Pinpoint the cell where the given text exists, returning its [x, y] midpoint coordinate. 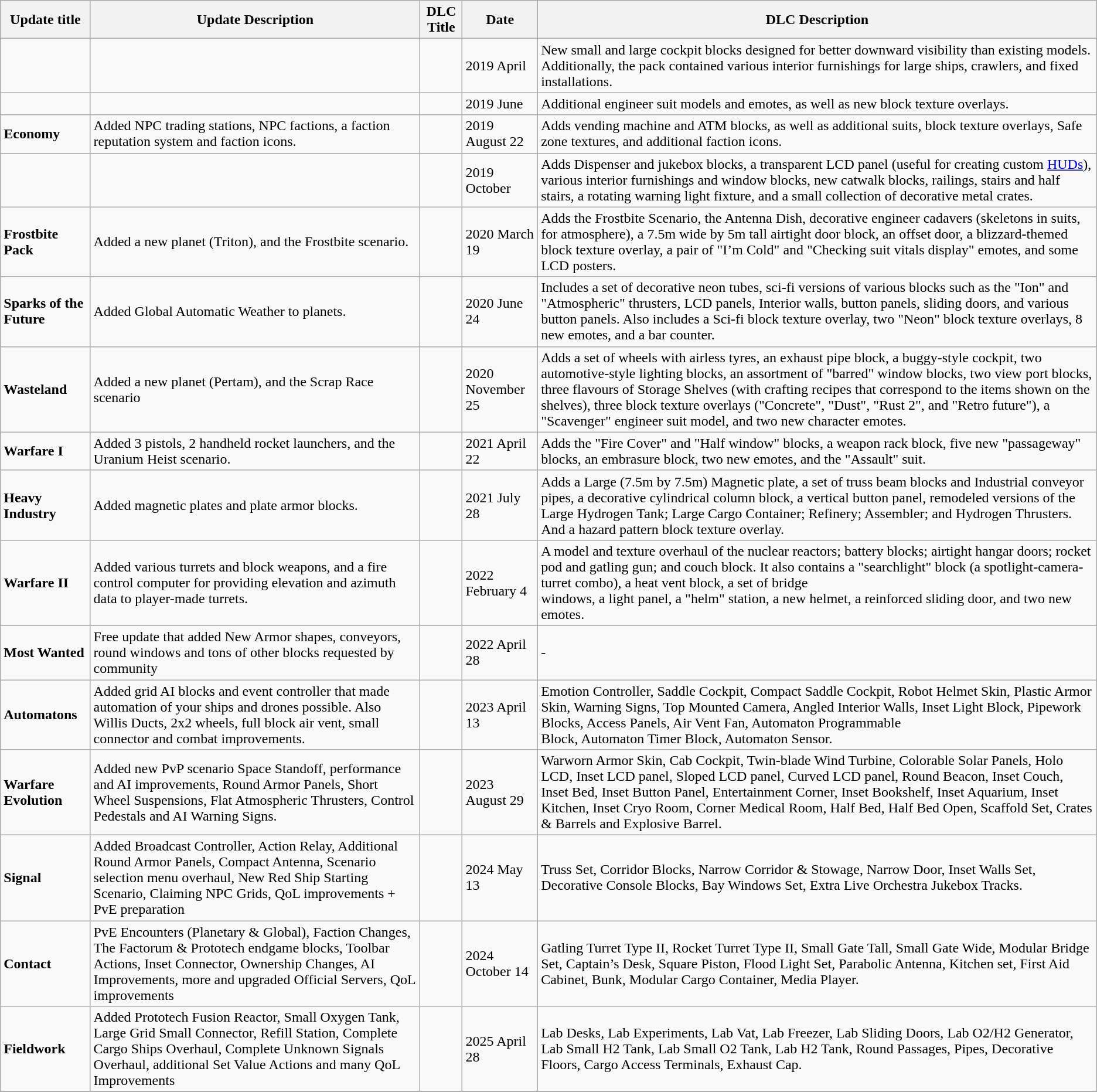
Update Description [255, 20]
2019 October [500, 180]
2022 April 28 [500, 652]
Most Wanted [46, 652]
2022 February 4 [500, 583]
Date [500, 20]
Added various turrets and block weapons, and a fire control computer for providing elevation and azimuth data to player-made turrets. [255, 583]
Warfare Evolution [46, 792]
2021 April 22 [500, 451]
Heavy Industry [46, 505]
Automatons [46, 715]
Added magnetic plates and plate armor blocks. [255, 505]
Added NPC trading stations, NPC factions, a faction reputation system and faction icons. [255, 134]
Wasteland [46, 389]
Added a new planet (Pertam), and the Scrap Race scenario [255, 389]
Frostbite Pack [46, 241]
Contact [46, 964]
2023 April 13 [500, 715]
Added a new planet (Triton), and the Frostbite scenario. [255, 241]
Fieldwork [46, 1049]
Additional engineer suit models and emotes, as well as new block texture overlays. [817, 104]
Warfare I [46, 451]
DLC Title [441, 20]
2019 August 22 [500, 134]
Sparks of the Future [46, 312]
Warfare II [46, 583]
Adds vending machine and ATM blocks, as well as additional suits, block texture overlays, Safe zone textures, and additional faction icons. [817, 134]
Added Global Automatic Weather to planets. [255, 312]
2025 April 28 [500, 1049]
Free update that added New Armor shapes, conveyors, round windows and tons of other blocks requested by community [255, 652]
2023 August 29 [500, 792]
Signal [46, 878]
2020 June 24 [500, 312]
2024 October 14 [500, 964]
2020 March 19 [500, 241]
2019 June [500, 104]
Economy [46, 134]
2021 July 28 [500, 505]
2024 May 13 [500, 878]
- [817, 652]
Added 3 pistols, 2 handheld rocket launchers, and the Uranium Heist scenario. [255, 451]
2019 April [500, 66]
DLC Description [817, 20]
2020 November 25 [500, 389]
Update title [46, 20]
